From the cell containing the given text, extract its center point as [X, Y] coordinate. 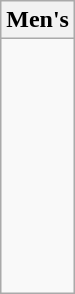
Men's [38, 20]
